From the cell containing the given text, extract its center point as [x, y] coordinate. 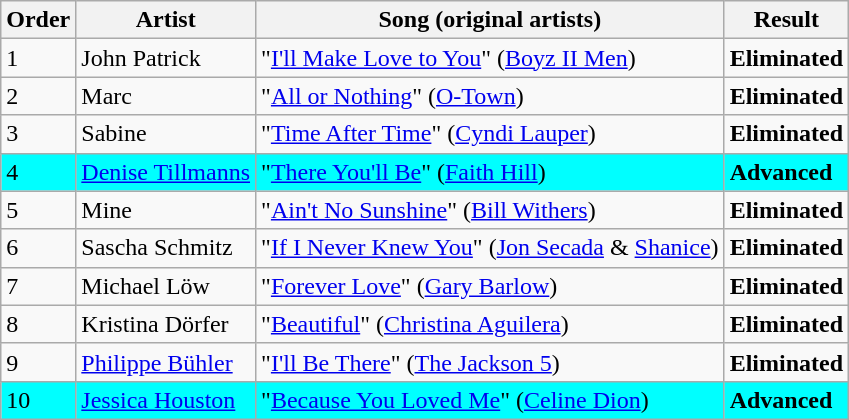
Kristina Dörfer [166, 324]
8 [38, 324]
2 [38, 96]
"Beautiful" (Christina Aguilera) [490, 324]
6 [38, 248]
7 [38, 286]
Song (original artists) [490, 20]
Sascha Schmitz [166, 248]
"If I Never Knew You" (Jon Secada & Shanice) [490, 248]
"I'll Be There" (The Jackson 5) [490, 362]
3 [38, 134]
Artist [166, 20]
"Because You Loved Me" (Celine Dion) [490, 400]
9 [38, 362]
"Forever Love" (Gary Barlow) [490, 286]
1 [38, 58]
Result [786, 20]
Denise Tillmanns [166, 172]
5 [38, 210]
Order [38, 20]
Jessica Houston [166, 400]
10 [38, 400]
Michael Löw [166, 286]
"There You'll Be" (Faith Hill) [490, 172]
John Patrick [166, 58]
"I'll Make Love to You" (Boyz II Men) [490, 58]
Sabine [166, 134]
"All or Nothing" (O-Town) [490, 96]
4 [38, 172]
"Ain't No Sunshine" (Bill Withers) [490, 210]
Philippe Bühler [166, 362]
"Time After Time" (Cyndi Lauper) [490, 134]
Mine [166, 210]
Marc [166, 96]
